Return the [x, y] coordinate for the center point of the cell that contains the specified text.  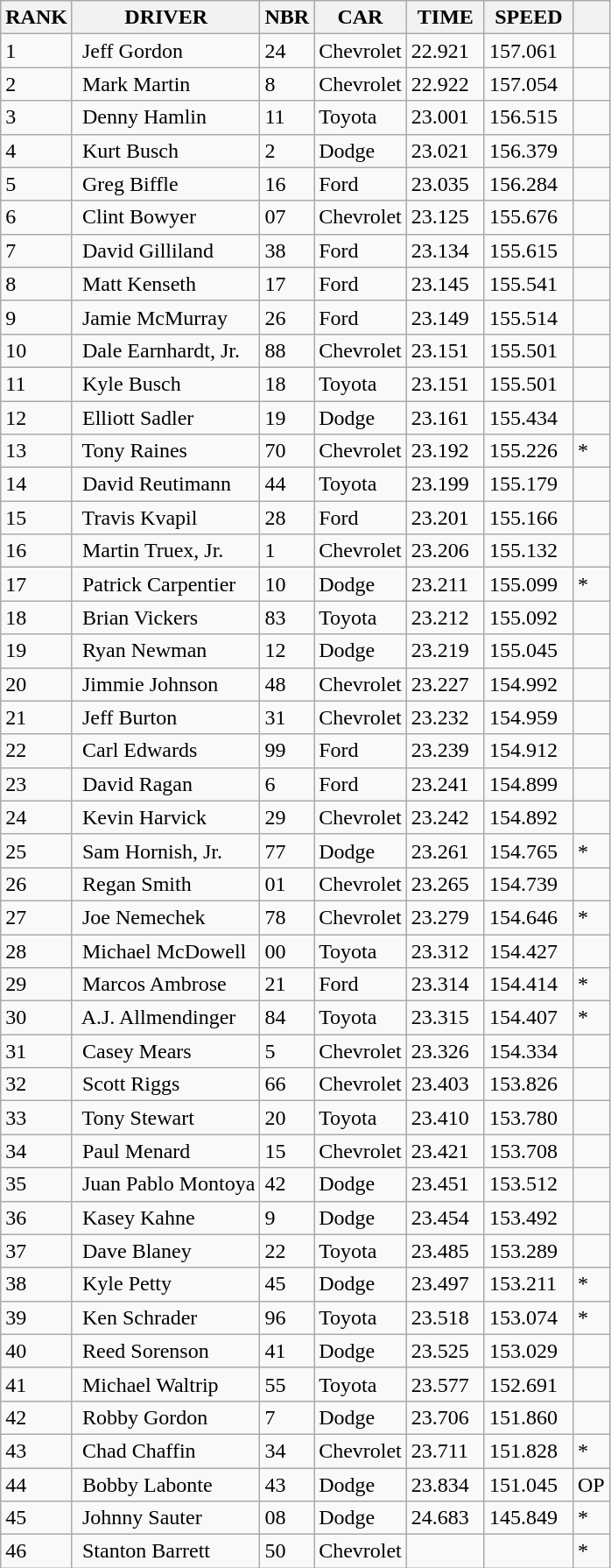
154.427 [529, 950]
23.525 [445, 1351]
23.706 [445, 1417]
155.092 [529, 618]
Kasey Kahne [165, 1218]
23.711 [445, 1451]
14 [37, 484]
Mark Martin [165, 84]
154.992 [529, 684]
Ryan Newman [165, 651]
David Ragan [165, 784]
23.410 [445, 1118]
99 [287, 751]
36 [37, 1218]
23.021 [445, 151]
Jimmie Johnson [165, 684]
154.334 [529, 1051]
4 [37, 151]
25 [37, 851]
23.497 [445, 1284]
A.J. Allmendinger [165, 1018]
23.212 [445, 618]
Martin Truex, Jr. [165, 551]
23.201 [445, 518]
Dave Blaney [165, 1251]
40 [37, 1351]
154.739 [529, 884]
156.515 [529, 117]
153.492 [529, 1218]
154.414 [529, 985]
Stanton Barrett [165, 1551]
154.959 [529, 717]
23.315 [445, 1018]
23.211 [445, 584]
153.289 [529, 1251]
3 [37, 117]
155.541 [529, 284]
23.326 [445, 1051]
155.166 [529, 518]
154.646 [529, 917]
Ken Schrader [165, 1317]
23.241 [445, 784]
153.029 [529, 1351]
23.161 [445, 418]
Marcos Ambrose [165, 985]
23.485 [445, 1251]
66 [287, 1084]
50 [287, 1551]
David Reutimann [165, 484]
Carl Edwards [165, 751]
13 [37, 451]
CAR [361, 18]
SPEED [529, 18]
Chad Chaffin [165, 1451]
Matt Kenseth [165, 284]
48 [287, 684]
155.615 [529, 251]
153.780 [529, 1118]
Johnny Sauter [165, 1518]
77 [287, 851]
Michael McDowell [165, 950]
23.239 [445, 751]
153.708 [529, 1151]
153.826 [529, 1084]
Denny Hamlin [165, 117]
155.099 [529, 584]
155.045 [529, 651]
88 [287, 350]
Bobby Labonte [165, 1485]
39 [37, 1317]
Brian Vickers [165, 618]
23.279 [445, 917]
Kyle Busch [165, 384]
23.265 [445, 884]
23.001 [445, 117]
157.054 [529, 84]
35 [37, 1184]
Juan Pablo Montoya [165, 1184]
23.834 [445, 1485]
24.683 [445, 1518]
32 [37, 1084]
155.132 [529, 551]
22.922 [445, 84]
70 [287, 451]
84 [287, 1018]
Reed Sorenson [165, 1351]
01 [287, 884]
Sam Hornish, Jr. [165, 851]
Casey Mears [165, 1051]
153.074 [529, 1317]
22.921 [445, 51]
23.035 [445, 184]
23.227 [445, 684]
Regan Smith [165, 884]
Tony Raines [165, 451]
23.206 [445, 551]
23.451 [445, 1184]
Clint Bowyer [165, 217]
96 [287, 1317]
Travis Kvapil [165, 518]
23.219 [445, 651]
Elliott Sadler [165, 418]
27 [37, 917]
Tony Stewart [165, 1118]
Jamie McMurray [165, 317]
23.134 [445, 251]
155.676 [529, 217]
Robby Gordon [165, 1417]
55 [287, 1384]
Scott Riggs [165, 1084]
Kurt Busch [165, 151]
Joe Nemechek [165, 917]
156.379 [529, 151]
Kyle Petty [165, 1284]
Michael Waltrip [165, 1384]
23 [37, 784]
OP [591, 1485]
RANK [37, 18]
154.765 [529, 851]
23.232 [445, 717]
23.242 [445, 817]
DRIVER [165, 18]
145.849 [529, 1518]
TIME [445, 18]
23.261 [445, 851]
154.899 [529, 784]
156.284 [529, 184]
23.454 [445, 1218]
23.314 [445, 985]
154.912 [529, 751]
151.860 [529, 1417]
Jeff Gordon [165, 51]
157.061 [529, 51]
33 [37, 1118]
23.421 [445, 1151]
78 [287, 917]
23.518 [445, 1317]
155.434 [529, 418]
Kevin Harvick [165, 817]
23.199 [445, 484]
155.514 [529, 317]
155.179 [529, 484]
23.312 [445, 950]
152.691 [529, 1384]
Dale Earnhardt, Jr. [165, 350]
Paul Menard [165, 1151]
37 [37, 1251]
23.192 [445, 451]
Greg Biffle [165, 184]
NBR [287, 18]
00 [287, 950]
David Gilliland [165, 251]
46 [37, 1551]
151.828 [529, 1451]
151.045 [529, 1485]
Patrick Carpentier [165, 584]
23.145 [445, 284]
153.512 [529, 1184]
154.892 [529, 817]
153.211 [529, 1284]
23.403 [445, 1084]
23.577 [445, 1384]
08 [287, 1518]
83 [287, 618]
23.149 [445, 317]
23.125 [445, 217]
155.226 [529, 451]
154.407 [529, 1018]
30 [37, 1018]
07 [287, 217]
Jeff Burton [165, 717]
